For the text-containing cell, return its midpoint in (x, y) coordinate format. 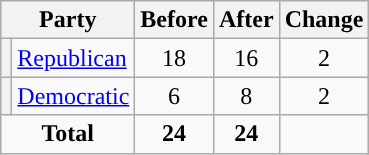
After (246, 20)
6 (174, 96)
8 (246, 96)
18 (174, 58)
Change (324, 20)
Total (68, 134)
Party (68, 20)
Before (174, 20)
16 (246, 58)
Republican (74, 58)
Democratic (74, 96)
